Pinpoint the cell where the given text exists, returning its [x, y] midpoint coordinate. 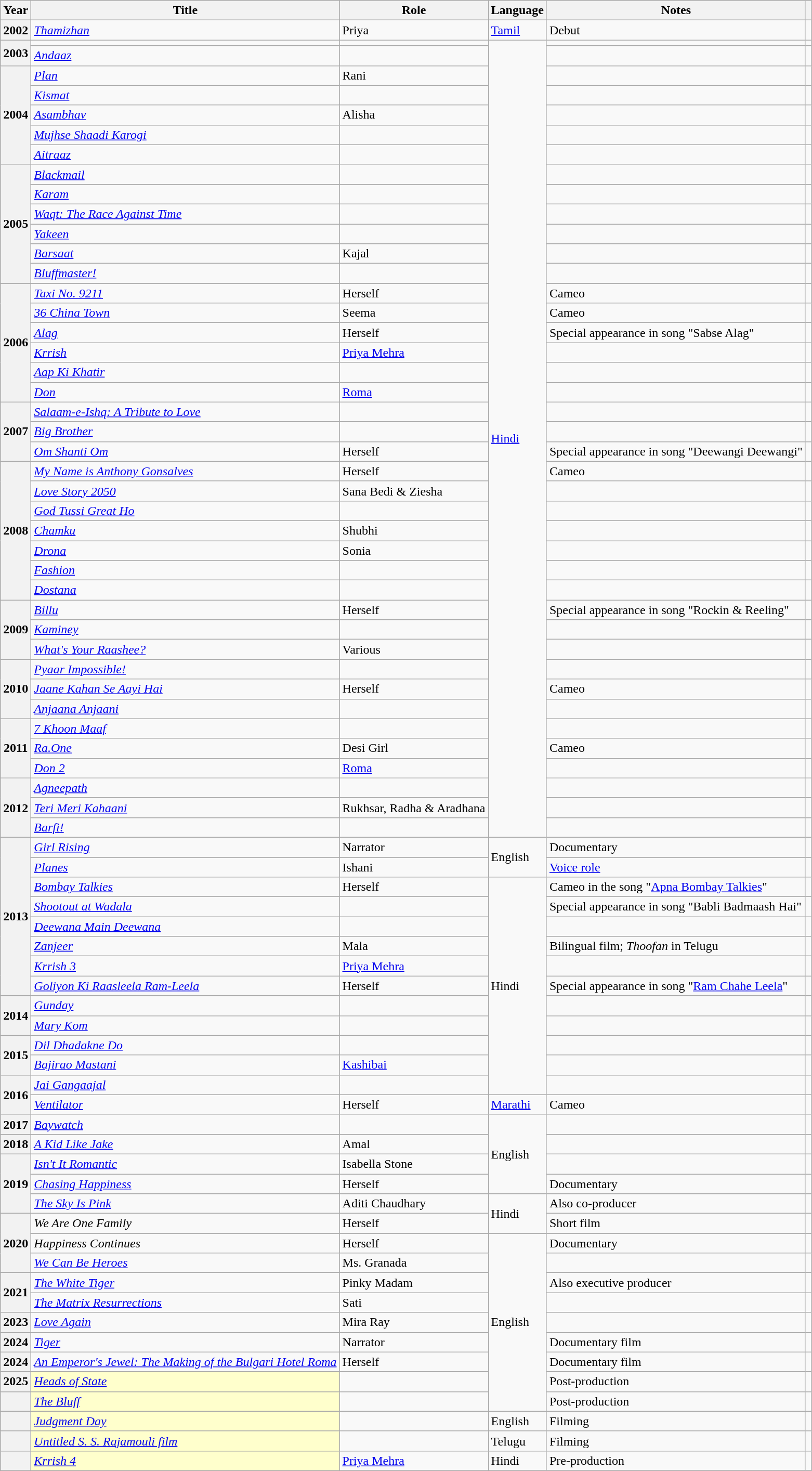
Planes [185, 867]
2012 [16, 808]
7 Khoon Maaf [185, 728]
Isn't It Romantic [185, 1164]
The Matrix Resurrections [185, 1303]
Shubhi [414, 530]
Desi Girl [414, 748]
Barfi! [185, 827]
2020 [16, 1243]
Ventilator [185, 1104]
Waqt: The Race Against Time [185, 214]
Kaminey [185, 630]
My Name is Anthony Gonsalves [185, 471]
2009 [16, 630]
2016 [16, 1095]
Seema [414, 313]
We Can Be Heroes [185, 1263]
The Sky Is Pink [185, 1204]
Happiness Continues [185, 1243]
Bajirao Mastani [185, 1065]
Special appearance in song "Ram Chahe Leela" [676, 986]
Mary Kom [185, 1025]
2021 [16, 1293]
Sati [414, 1303]
Language [517, 10]
Mala [414, 946]
Mujhse Shaadi Karogi [185, 135]
Rani [414, 75]
Blackmail [185, 174]
Baywatch [185, 1124]
2019 [16, 1183]
God Tussi Great Ho [185, 511]
Goliyon Ki Raasleela Ram-Leela [185, 986]
Salaam-e-Ishq: A Tribute to Love [185, 412]
Mira Ray [414, 1322]
Aap Ki Khatir [185, 372]
Om Shanti Om [185, 451]
Dostana [185, 590]
Anjaana Anjaani [185, 709]
Sonia [414, 551]
2006 [16, 343]
Asambhav [185, 115]
Krrish 3 [185, 966]
2010 [16, 689]
Kismat [185, 95]
Judgment Day [185, 1421]
Dil Dhadakne Do [185, 1045]
Kajal [414, 254]
Title [185, 10]
Special appearance in song "Babli Badmaash Hai" [676, 907]
Alag [185, 333]
Voice role [676, 867]
Thamizhan [185, 30]
Special appearance in song "Sabse Alag" [676, 333]
2004 [16, 115]
Krrish [185, 353]
Role [414, 10]
Also executive producer [676, 1283]
Short film [676, 1223]
Bombay Talkies [185, 887]
2011 [16, 748]
The White Tiger [185, 1283]
Ishani [414, 867]
Love Story 2050 [185, 491]
Bluffmaster! [185, 274]
Priya [414, 30]
Love Again [185, 1322]
Cameo in the song "Apna Bombay Talkies" [676, 887]
Amal [414, 1144]
Agneepath [185, 788]
Tamil [517, 30]
Ms. Granada [414, 1263]
Also co-producer [676, 1204]
2015 [16, 1055]
2005 [16, 224]
2017 [16, 1124]
Billu [185, 610]
2007 [16, 432]
Aitraaz [185, 154]
We Are One Family [185, 1223]
Bilingual film; Thoofan in Telugu [676, 946]
2013 [16, 916]
Gunday [185, 1006]
2018 [16, 1144]
An Emperor's Jewel: The Making of the Bulgari Hotel Roma [185, 1362]
Aditi Chaudhary [414, 1204]
Pyaar Impossible! [185, 669]
Rukhsar, Radha & Aradhana [414, 808]
Plan [185, 75]
Jai Gangaajal [185, 1085]
Andaaz [185, 56]
2008 [16, 530]
Alisha [414, 115]
Yakeen [185, 233]
Shootout at Wadala [185, 907]
Zanjeer [185, 946]
Teri Meri Kahaani [185, 808]
Karam [185, 194]
2002 [16, 30]
Special appearance in song "Rockin & Reeling" [676, 610]
Chamku [185, 530]
Drona [185, 551]
Tiger [185, 1342]
36 China Town [185, 313]
Pinky Madam [414, 1283]
Fashion [185, 570]
Taxi No. 9211 [185, 293]
Isabella Stone [414, 1164]
Heads of State [185, 1382]
What's Your Raashee? [185, 649]
Big Brother [185, 432]
Krrish 4 [185, 1461]
Pre-production [676, 1461]
2014 [16, 1016]
2023 [16, 1322]
2025 [16, 1382]
Don 2 [185, 768]
A Kid Like Jake [185, 1144]
Debut [676, 30]
Deewana Main Deewana [185, 927]
Marathi [517, 1104]
Girl Rising [185, 847]
Chasing Happiness [185, 1184]
Sana Bedi & Ziesha [414, 491]
Various [414, 649]
Ra.One [185, 748]
Untitled S. S. Rajamouli film [185, 1441]
Telugu [517, 1441]
Barsaat [185, 254]
Notes [676, 10]
Special appearance in song "Deewangi Deewangi" [676, 451]
Don [185, 392]
The Bluff [185, 1401]
Year [16, 10]
2003 [16, 53]
Jaane Kahan Se Aayi Hai [185, 689]
Kashibai [414, 1065]
